From the cell containing the given text, extract its center point as [x, y] coordinate. 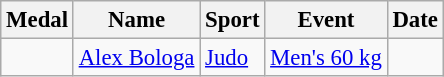
Date [415, 20]
Alex Bologa [136, 58]
Men's 60 kg [326, 58]
Event [326, 20]
Judo [232, 58]
Sport [232, 20]
Medal [38, 20]
Name [136, 20]
